Scan for the cell matching the given text and deliver its (x, y) coordinate at center. 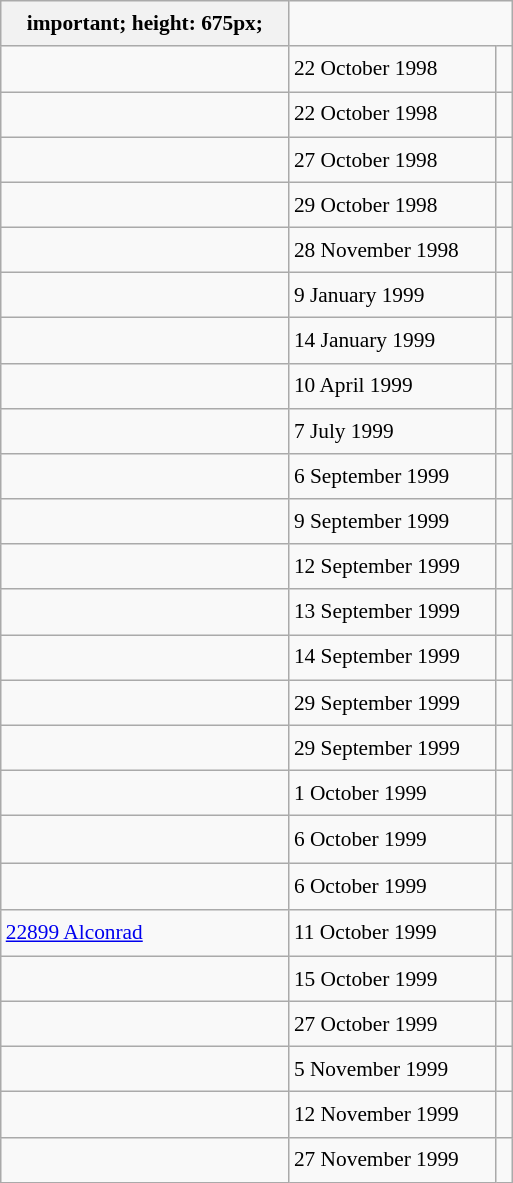
important; height: 675px; (145, 24)
27 October 1999 (392, 1024)
5 November 1999 (392, 1070)
11 October 1999 (392, 932)
29 October 1998 (392, 204)
6 September 1999 (392, 476)
12 November 1999 (392, 1114)
28 November 1998 (392, 250)
15 October 1999 (392, 978)
10 April 1999 (392, 386)
27 November 1999 (392, 1160)
9 September 1999 (392, 522)
9 January 1999 (392, 296)
7 July 1999 (392, 430)
12 September 1999 (392, 566)
14 January 1999 (392, 340)
1 October 1999 (392, 792)
14 September 1999 (392, 658)
22899 Alconrad (145, 932)
27 October 1998 (392, 160)
13 September 1999 (392, 612)
